Return the [x, y] coordinate for the center point of the cell that contains the specified text.  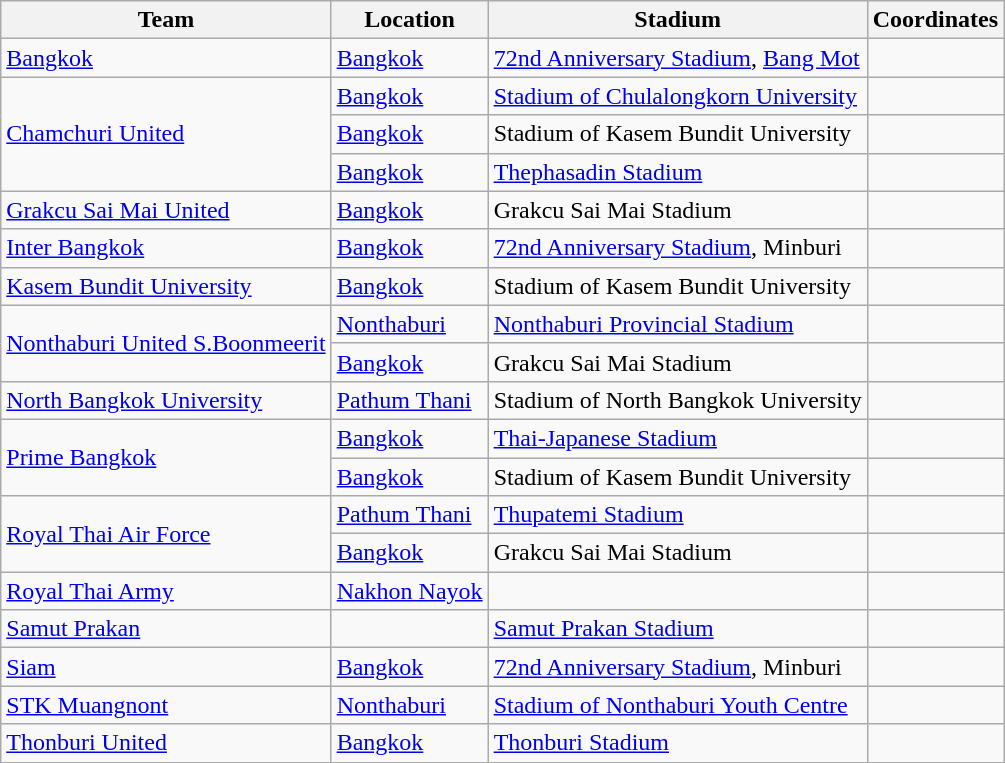
Grakcu Sai Mai United [166, 210]
Team [166, 20]
Royal Thai Air Force [166, 534]
Inter Bangkok [166, 248]
Siam [166, 667]
Thephasadin Stadium [678, 172]
Samut Prakan Stadium [678, 629]
Thupatemi Stadium [678, 515]
Location [410, 20]
Samut Prakan [166, 629]
Nakhon Nayok [410, 591]
Thai-Japanese Stadium [678, 438]
Coordinates [935, 20]
Stadium of Nonthaburi Youth Centre [678, 705]
Stadium of North Bangkok University [678, 400]
Stadium [678, 20]
STK Muangnont [166, 705]
Thonburi Stadium [678, 743]
Royal Thai Army [166, 591]
Nonthaburi United S.Boonmeerit [166, 343]
Nonthaburi Provincial Stadium [678, 324]
72nd Anniversary Stadium, Bang Mot [678, 58]
North Bangkok University [166, 400]
Prime Bangkok [166, 457]
Chamchuri United [166, 134]
Stadium of Chulalongkorn University [678, 96]
Kasem Bundit University [166, 286]
Thonburi United [166, 743]
